Extract the [X, Y] coordinate from the center of the cell holding the provided text.  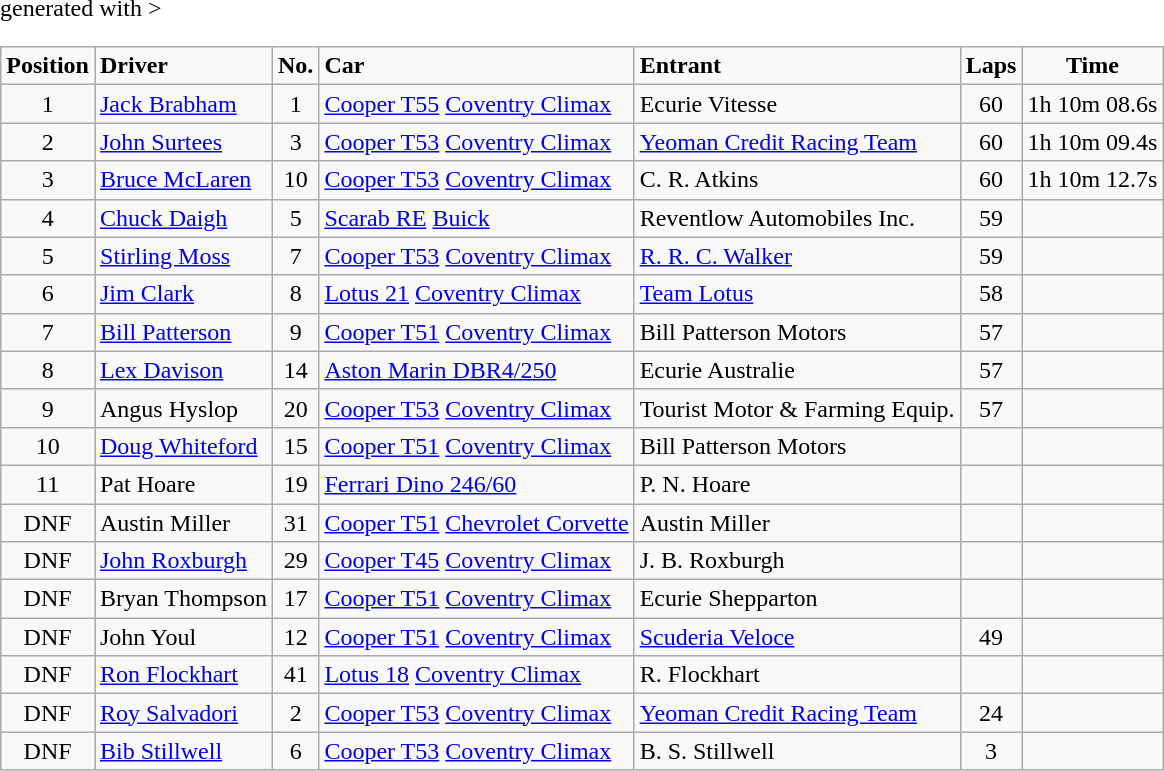
Cooper T51 Chevrolet Corvette [476, 523]
Laps [991, 66]
15 [295, 446]
Bib Stillwell [183, 751]
Position [48, 66]
R. R. C. Walker [797, 256]
58 [991, 294]
Cooper T55 Coventry Climax [476, 104]
C. R. Atkins [797, 180]
19 [295, 484]
Ecurie Australie [797, 370]
1h 10m 09.4s [1092, 142]
John Roxburgh [183, 561]
Scuderia Veloce [797, 637]
Aston Marin DBR4/250 [476, 370]
4 [48, 218]
Lex Davison [183, 370]
Team Lotus [797, 294]
Jack Brabham [183, 104]
1h 10m 08.6s [1092, 104]
17 [295, 599]
Ecurie Shepparton [797, 599]
Time [1092, 66]
Pat Hoare [183, 484]
J. B. Roxburgh [797, 561]
Roy Salvadori [183, 713]
Bill Patterson [183, 332]
Lotus 21 Coventry Climax [476, 294]
Ron Flockhart [183, 675]
12 [295, 637]
John Youl [183, 637]
1h 10m 12.7s [1092, 180]
24 [991, 713]
Driver [183, 66]
Car [476, 66]
11 [48, 484]
Ferrari Dino 246/60 [476, 484]
Jim Clark [183, 294]
20 [295, 408]
Tourist Motor & Farming Equip. [797, 408]
Lotus 18 Coventry Climax [476, 675]
Chuck Daigh [183, 218]
31 [295, 523]
Doug Whiteford [183, 446]
Reventlow Automobiles Inc. [797, 218]
P. N. Hoare [797, 484]
Bruce McLaren [183, 180]
41 [295, 675]
14 [295, 370]
R. Flockhart [797, 675]
No. [295, 66]
Bryan Thompson [183, 599]
B. S. Stillwell [797, 751]
Cooper T45 Coventry Climax [476, 561]
Stirling Moss [183, 256]
Scarab RE Buick [476, 218]
John Surtees [183, 142]
Entrant [797, 66]
Angus Hyslop [183, 408]
29 [295, 561]
49 [991, 637]
Ecurie Vitesse [797, 104]
